Capture the cell that displays the provided text and extract its (X, Y) central coordinate. 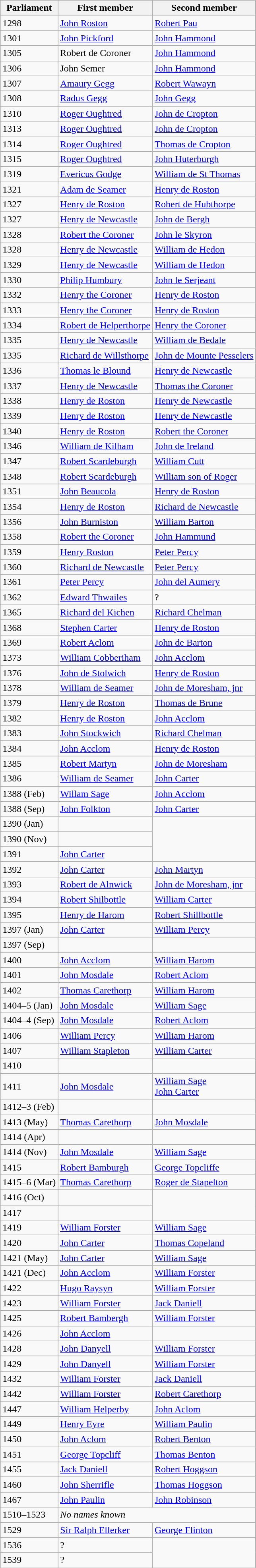
1305 (29, 53)
John le Skyron (204, 235)
1360 (29, 567)
Edward Thwailes (105, 597)
John Beaucola (105, 492)
William Barton (204, 522)
1411 (29, 1086)
John le Serjeant (204, 280)
Robert Bambergh (105, 1318)
Henry de Harom (105, 914)
1392 (29, 869)
Thomas Copeland (204, 1243)
1334 (29, 325)
1391 (29, 854)
1412–3 (Feb) (29, 1107)
1450 (29, 1439)
1425 (29, 1318)
1536 (29, 1545)
1404–4 (Sep) (29, 1020)
1365 (29, 612)
Thomas de Brune (204, 703)
1330 (29, 280)
1394 (29, 899)
1449 (29, 1424)
1339 (29, 416)
1298 (29, 23)
1337 (29, 386)
1384 (29, 748)
1329 (29, 265)
1382 (29, 718)
Thomas le Blound (105, 370)
John de Moresham (204, 764)
John de Bergh (204, 220)
1361 (29, 582)
William Paulin (204, 1424)
1407 (29, 1051)
1359 (29, 552)
1307 (29, 83)
William Cobberiham (105, 658)
1442 (29, 1394)
1390 (Jan) (29, 824)
Robert Carethorp (204, 1394)
1333 (29, 310)
William son of Roger (204, 476)
Robert Pau (204, 23)
1404–5 (Jan) (29, 1005)
John Hammund (204, 537)
1400 (29, 960)
William Helperby (105, 1409)
Robert de Helperthorpe (105, 325)
Philip Humbury (105, 280)
Robert Martyn (105, 764)
1419 (29, 1228)
John de Barton (204, 642)
John de Stolwich (105, 673)
Robert Hoggson (204, 1470)
1539 (29, 1560)
1383 (29, 733)
1447 (29, 1409)
Robert de Hubthorpe (204, 204)
1397 (Sep) (29, 945)
Amaury Gegg (105, 83)
1338 (29, 401)
1428 (29, 1348)
Parliament (29, 8)
William de Kilham (105, 446)
William Cutt (204, 461)
No names known (157, 1515)
Robert Shilbottle (105, 899)
1423 (29, 1303)
Richard del Kichen (105, 612)
1417 (29, 1213)
1340 (29, 431)
John Semer (105, 68)
1313 (29, 129)
1406 (29, 1036)
Robert Bamburgh (105, 1167)
William de Bedale (204, 340)
Thomas the Coroner (204, 386)
1369 (29, 642)
Evericus Godge (105, 174)
1332 (29, 295)
1402 (29, 990)
1356 (29, 522)
Roger de Stapelton (204, 1182)
1321 (29, 189)
Stephen Carter (105, 627)
John Roston (105, 23)
George Topcliffe (204, 1167)
John del Aumery (204, 582)
1414 (Nov) (29, 1152)
1421 (Dec) (29, 1273)
Richard de Willsthorpe (105, 355)
Robert de Coroner (105, 53)
1314 (29, 144)
1354 (29, 507)
1336 (29, 370)
1426 (29, 1333)
1347 (29, 461)
1301 (29, 38)
1310 (29, 114)
William Stapleton (105, 1051)
Robert Shillbottle (204, 914)
1510–1523 (29, 1515)
Robert de Alnwick (105, 884)
1385 (29, 764)
1308 (29, 98)
John de Mounte Pesselers (204, 355)
1315 (29, 159)
John Robinson (204, 1500)
John Martyn (204, 869)
1413 (May) (29, 1122)
John Sherrifle (105, 1485)
1422 (29, 1288)
1390 (Nov) (29, 839)
1393 (29, 884)
Hugo Raysyn (105, 1288)
Robert Wawayn (204, 83)
1362 (29, 597)
George Flinton (204, 1530)
1410 (29, 1066)
1421 (May) (29, 1258)
1460 (29, 1485)
Adam de Seamer (105, 189)
1429 (29, 1364)
George Topcliff (105, 1454)
1319 (29, 174)
Thomas de Cropton (204, 144)
1348 (29, 476)
Second member (204, 8)
John de Ireland (204, 446)
Henry Roston (105, 552)
John Gegg (204, 98)
John Folkton (105, 809)
1467 (29, 1500)
1395 (29, 914)
1378 (29, 688)
1529 (29, 1530)
1386 (29, 779)
1388 (Feb) (29, 794)
1401 (29, 975)
1346 (29, 446)
John Paulin (105, 1500)
1432 (29, 1379)
1373 (29, 658)
1376 (29, 673)
John Stockwich (105, 733)
Radus Gegg (105, 98)
Robert Benton (204, 1439)
1388 (Sep) (29, 809)
1397 (Jan) (29, 930)
1420 (29, 1243)
Willam Sage (105, 794)
1451 (29, 1454)
Thomas Benton (204, 1454)
Henry Eyre (105, 1424)
1414 (Apr) (29, 1137)
1368 (29, 627)
1415 (29, 1167)
1306 (29, 68)
1415–6 (Mar) (29, 1182)
John Huterburgh (204, 159)
1379 (29, 703)
1455 (29, 1470)
John Burniston (105, 522)
1351 (29, 492)
Sir Ralph Ellerker (105, 1530)
William de St Thomas (204, 174)
John Pickford (105, 38)
1416 (Oct) (29, 1198)
1358 (29, 537)
Thomas Hoggson (204, 1485)
First member (105, 8)
William SageJohn Carter (204, 1086)
